For the text-containing cell, return its midpoint in (X, Y) coordinate format. 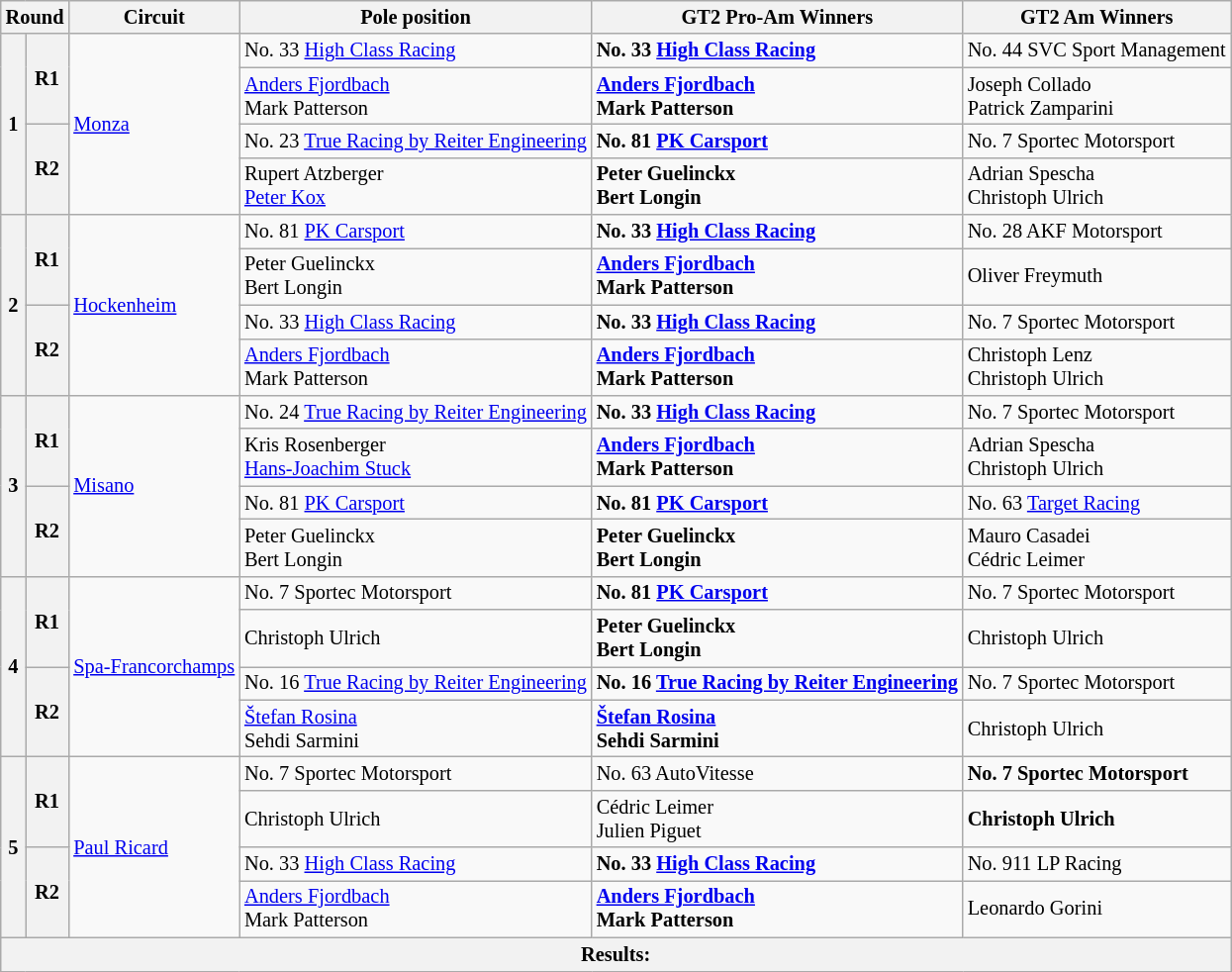
Results: (616, 954)
No. 63 AutoVitesse (778, 773)
Christoph Lenz Christoph Ulrich (1096, 367)
Spa-Francorchamps (154, 667)
2 (14, 305)
GT2 Am Winners (1096, 17)
Round (36, 17)
Hockenheim (154, 305)
Kris Rosenberger Hans-Joachim Stuck (416, 457)
GT2 Pro-Am Winners (778, 17)
Mauro Casadei Cédric Leimer (1096, 547)
Joseph Collado Patrick Zamparini (1096, 96)
Pole position (416, 17)
No. 63 Target Racing (1096, 503)
4 (14, 667)
Leonardo Gorini (1096, 909)
5 (14, 847)
Rupert Atzberger Peter Kox (416, 186)
No. 44 SVC Sport Management (1096, 50)
No. 28 AKF Motorsport (1096, 232)
3 (14, 485)
No. 24 True Racing by Reiter Engineering (416, 412)
Cédric Leimer Julien Piguet (778, 819)
No. 911 LP Racing (1096, 864)
Circuit (154, 17)
Misano (154, 485)
No. 23 True Racing by Reiter Engineering (416, 141)
Monza (154, 125)
1 (14, 125)
Paul Ricard (154, 847)
Oliver Freymuth (1096, 276)
